Extract the (X, Y) coordinate from the center of the cell holding the provided text.  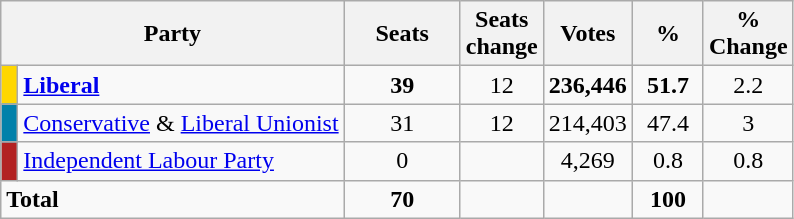
Seats (402, 34)
4,269 (588, 161)
47.4 (668, 123)
% Change (748, 34)
70 (402, 199)
2.2 (748, 85)
% (668, 34)
100 (668, 199)
Total (172, 199)
Votes (588, 34)
Party (172, 34)
Liberal (181, 85)
Independent Labour Party (181, 161)
Conservative & Liberal Unionist (181, 123)
236,446 (588, 85)
31 (402, 123)
214,403 (588, 123)
39 (402, 85)
Seats change (502, 34)
3 (748, 123)
0 (402, 161)
51.7 (668, 85)
